Search for the cell housing the specified text and yield its [x, y] center coordinate. 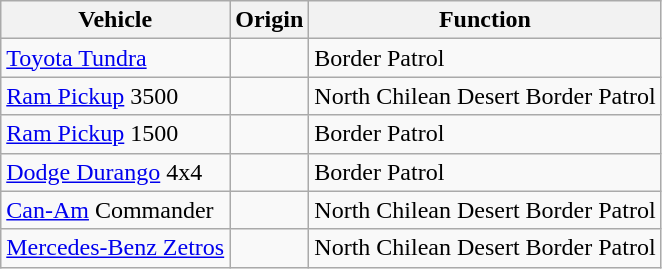
Ram Pickup 1500 [116, 134]
Mercedes-Benz Zetros [116, 248]
Vehicle [116, 20]
Can-Am Commander [116, 210]
Dodge Durango 4x4 [116, 172]
Origin [270, 20]
Ram Pickup 3500 [116, 96]
Function [485, 20]
Toyota Tundra [116, 58]
